Locate the cell with the specified text and output its (x, y) center coordinate. 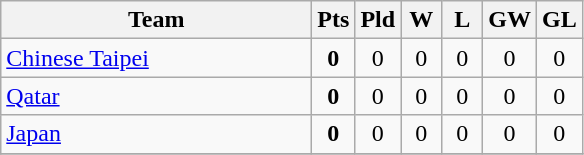
Pts (334, 20)
Pld (378, 20)
Chinese Taipei (156, 58)
W (422, 20)
L (462, 20)
Team (156, 20)
Qatar (156, 96)
GW (510, 20)
Japan (156, 134)
GL (559, 20)
